For the text-containing cell, return its midpoint in (x, y) coordinate format. 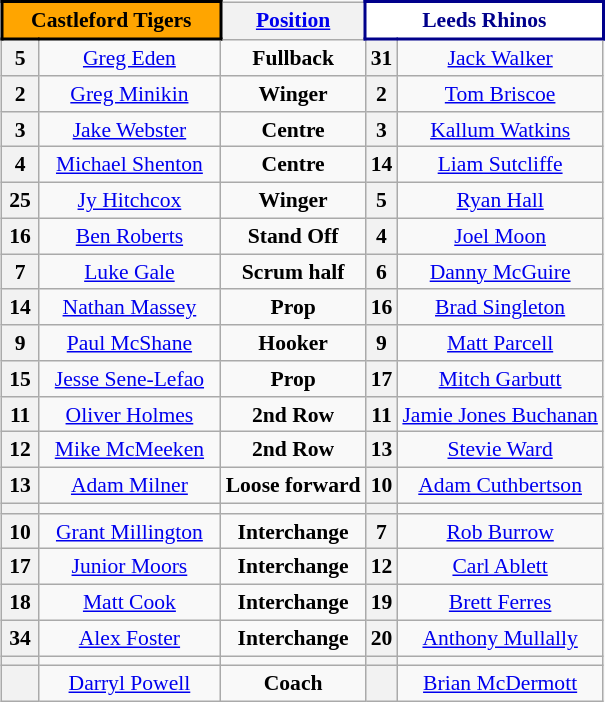
Stevie Ward (500, 450)
34 (20, 638)
6 (382, 272)
Jamie Jones Buchanan (500, 414)
Carl Ablett (500, 567)
Greg Minikin (129, 94)
Adam Cuthbertson (500, 485)
Junior Moors (129, 567)
Jesse Sene-Lefao (129, 379)
Paul McShane (129, 343)
Kallum Watkins (500, 129)
Brett Ferres (500, 602)
Oliver Holmes (129, 414)
Joel Moon (500, 236)
Jack Walker (500, 57)
Scrum half (294, 272)
Adam Milner (129, 485)
Greg Eden (129, 57)
Castleford Tigers (112, 20)
Leeds Rhinos (484, 20)
31 (382, 57)
Nathan Massey (129, 307)
Tom Briscoe (500, 94)
Loose forward (294, 485)
Alex Foster (129, 638)
Anthony Mullally (500, 638)
Jy Hitchcox (129, 200)
Grant Millington (129, 531)
Liam Sutcliffe (500, 165)
15 (20, 379)
Michael Shenton (129, 165)
Position (294, 20)
Ben Roberts (129, 236)
20 (382, 638)
Brian McDermott (500, 684)
Brad Singleton (500, 307)
25 (20, 200)
Ryan Hall (500, 200)
Stand Off (294, 236)
18 (20, 602)
Matt Cook (129, 602)
Rob Burrow (500, 531)
Mitch Garbutt (500, 379)
Danny McGuire (500, 272)
Jake Webster (129, 129)
Darryl Powell (129, 684)
Hooker (294, 343)
Coach (294, 684)
Luke Gale (129, 272)
Matt Parcell (500, 343)
Fullback (294, 57)
Mike McMeeken (129, 450)
19 (382, 602)
